Pinpoint the cell where the given text exists, returning its (x, y) midpoint coordinate. 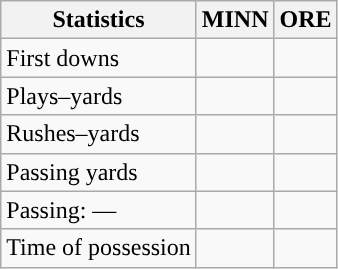
Plays–yards (99, 96)
ORE (306, 20)
MINN (235, 20)
First downs (99, 58)
Time of possession (99, 248)
Passing: –– (99, 210)
Statistics (99, 20)
Passing yards (99, 172)
Rushes–yards (99, 134)
